Detect which cell encompasses the target text, then output its (x, y) center coordinate. 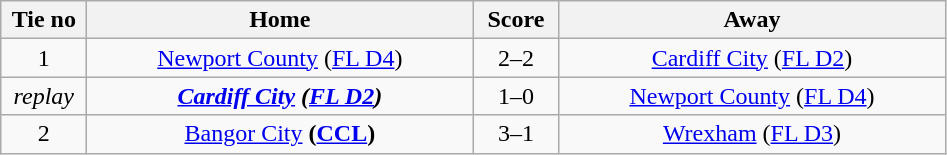
replay (44, 96)
Home (280, 20)
Bangor City (CCL) (280, 134)
1–0 (516, 96)
Tie no (44, 20)
2 (44, 134)
Away (752, 20)
Wrexham (FL D3) (752, 134)
3–1 (516, 134)
2–2 (516, 58)
Score (516, 20)
1 (44, 58)
